Capture the cell that displays the provided text and extract its [x, y] central coordinate. 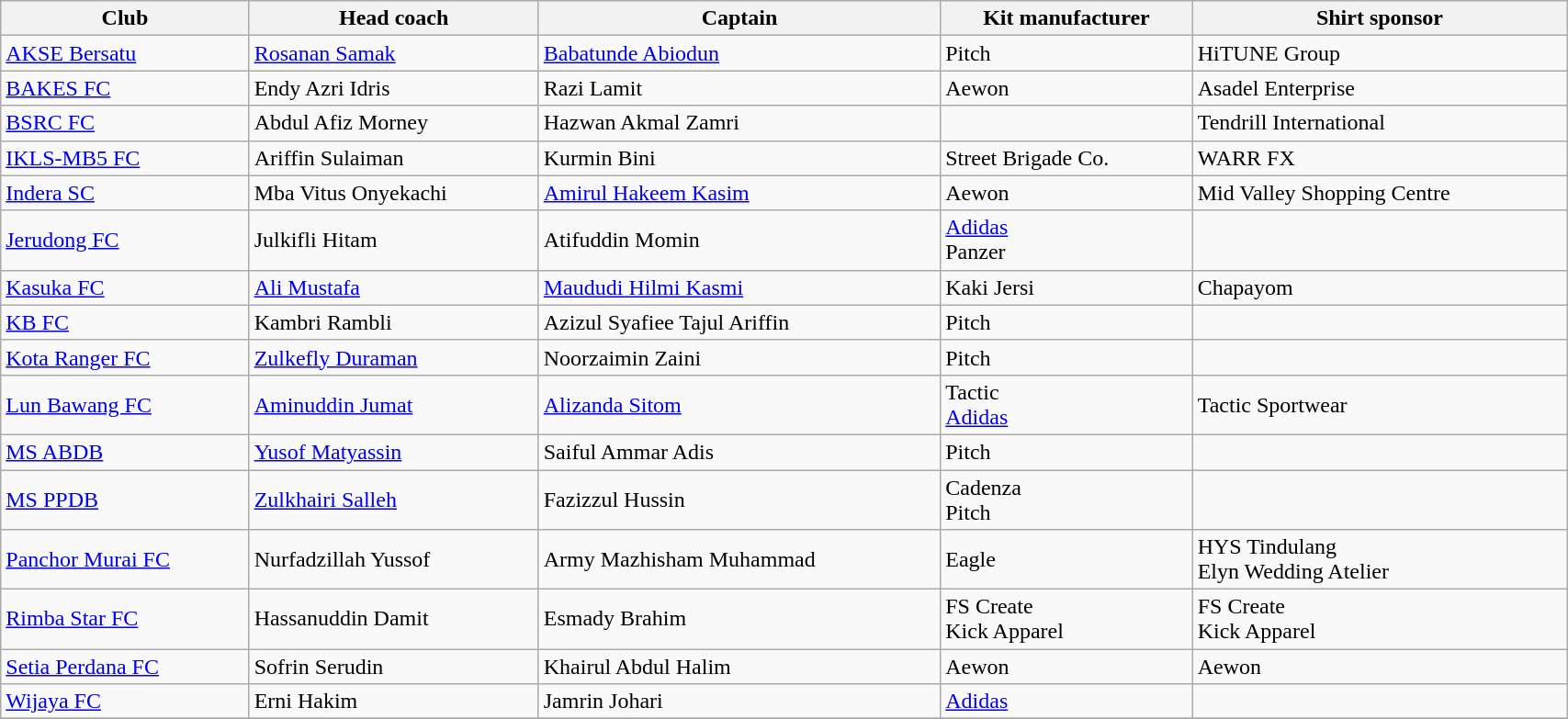
Kaki Jersi [1066, 287]
Panchor Murai FC [125, 560]
Alizanda Sitom [739, 404]
Ali Mustafa [393, 287]
Fazizzul Hussin [739, 500]
Chapayom [1380, 287]
Lun Bawang FC [125, 404]
HYS TindulangElyn Wedding Atelier [1380, 560]
Asadel Enterprise [1380, 88]
Indera SC [125, 193]
Hazwan Akmal Zamri [739, 123]
Army Mazhisham Muhammad [739, 560]
Jerudong FC [125, 241]
MS PPDB [125, 500]
Kit manufacturer [1066, 18]
Esmady Brahim [739, 619]
Kurmin Bini [739, 158]
Khairul Abdul Halim [739, 667]
Hassanuddin Damit [393, 619]
HiTUNE Group [1380, 53]
Nurfadzillah Yussof [393, 560]
Shirt sponsor [1380, 18]
Azizul Syafiee Tajul Ariffin [739, 322]
Jamrin Johari [739, 702]
Mba Vitus Onyekachi [393, 193]
Razi Lamit [739, 88]
BSRC FC [125, 123]
KB FC [125, 322]
Yusof Matyassin [393, 452]
Kota Ranger FC [125, 357]
Zulkefly Duraman [393, 357]
Rosanan Samak [393, 53]
Street Brigade Co. [1066, 158]
MS ABDB [125, 452]
Abdul Afiz Morney [393, 123]
WARR FX [1380, 158]
Erni Hakim [393, 702]
Babatunde Abiodun [739, 53]
Noorzaimin Zaini [739, 357]
Sofrin Serudin [393, 667]
Kambri Rambli [393, 322]
Tactic Adidas [1066, 404]
Head coach [393, 18]
Setia Perdana FC [125, 667]
Aminuddin Jumat [393, 404]
Ariffin Sulaiman [393, 158]
Club [125, 18]
AKSE Bersatu [125, 53]
Wijaya FC [125, 702]
Tactic Sportwear [1380, 404]
FS CreateKick Apparel [1380, 619]
Cadenza Pitch [1066, 500]
BAKES FC [125, 88]
Zulkhairi Salleh [393, 500]
IKLS-MB5 FC [125, 158]
Tendrill International [1380, 123]
Amirul Hakeem Kasim [739, 193]
Maududi Hilmi Kasmi [739, 287]
Kasuka FC [125, 287]
FS Create Kick Apparel [1066, 619]
Adidas Panzer [1066, 241]
Endy Azri Idris [393, 88]
Mid Valley Shopping Centre [1380, 193]
Atifuddin Momin [739, 241]
Rimba Star FC [125, 619]
Julkifli Hitam [393, 241]
Eagle [1066, 560]
Captain [739, 18]
Adidas [1066, 702]
Saiful Ammar Adis [739, 452]
